Determine the [X, Y] coordinate at the center of the cell enclosing the given text.  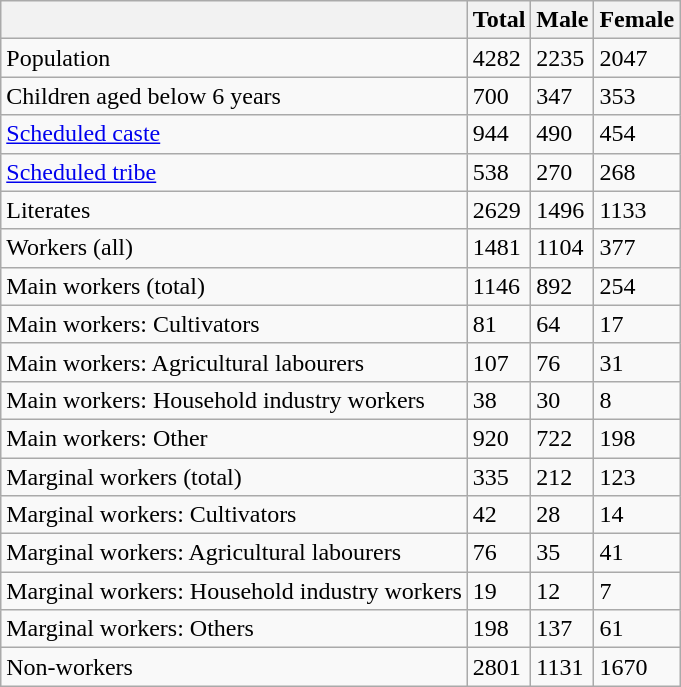
2801 [499, 667]
61 [637, 629]
Non-workers [234, 667]
2047 [637, 58]
Marginal workers: Cultivators [234, 515]
17 [637, 324]
Marginal workers: Others [234, 629]
4282 [499, 58]
Marginal workers: Household industry workers [234, 591]
7 [637, 591]
268 [637, 172]
Main workers: Household industry workers [234, 400]
30 [562, 400]
722 [562, 438]
1146 [499, 286]
1104 [562, 248]
14 [637, 515]
Total [499, 20]
454 [637, 134]
944 [499, 134]
12 [562, 591]
Main workers: Other [234, 438]
41 [637, 553]
1496 [562, 210]
Main workers: Cultivators [234, 324]
2235 [562, 58]
Main workers: Agricultural labourers [234, 362]
1133 [637, 210]
377 [637, 248]
1131 [562, 667]
81 [499, 324]
Population [234, 58]
Marginal workers: Agricultural labourers [234, 553]
892 [562, 286]
Literates [234, 210]
Main workers (total) [234, 286]
920 [499, 438]
19 [499, 591]
538 [499, 172]
137 [562, 629]
2629 [499, 210]
8 [637, 400]
107 [499, 362]
700 [499, 96]
353 [637, 96]
Scheduled tribe [234, 172]
347 [562, 96]
Female [637, 20]
1670 [637, 667]
28 [562, 515]
42 [499, 515]
490 [562, 134]
Scheduled caste [234, 134]
Male [562, 20]
31 [637, 362]
123 [637, 477]
335 [499, 477]
Marginal workers (total) [234, 477]
35 [562, 553]
Children aged below 6 years [234, 96]
254 [637, 286]
212 [562, 477]
270 [562, 172]
64 [562, 324]
1481 [499, 248]
Workers (all) [234, 248]
38 [499, 400]
